Determine the [x, y] coordinate at the center of the cell enclosing the given text.  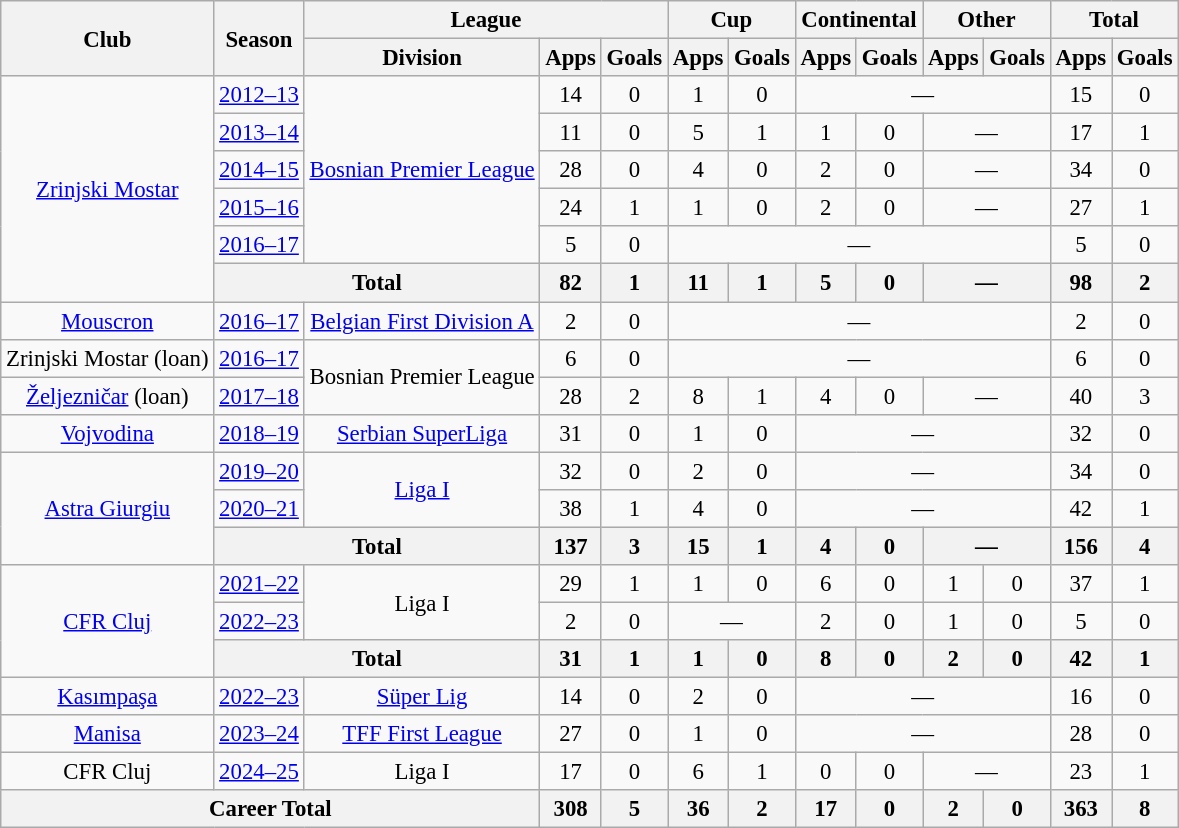
Career Total [270, 809]
Cup [732, 20]
2023–24 [259, 734]
38 [570, 509]
Other [987, 20]
Manisa [108, 734]
2015–16 [259, 208]
Belgian First Division A [422, 321]
Season [259, 38]
40 [1080, 396]
Club [108, 38]
2021–22 [259, 584]
137 [570, 546]
37 [1080, 584]
Mouscron [108, 321]
Continental [859, 20]
2017–18 [259, 396]
2024–25 [259, 772]
24 [570, 208]
Süper Lig [422, 697]
98 [1080, 283]
2014–15 [259, 170]
23 [1080, 772]
2019–20 [259, 471]
2013–14 [259, 133]
Serbian SuperLiga [422, 433]
TFF First League [422, 734]
308 [570, 809]
82 [570, 283]
36 [698, 809]
Željezničar (loan) [108, 396]
29 [570, 584]
363 [1080, 809]
Division [422, 58]
Kasımpaşa [108, 697]
156 [1080, 546]
2012–13 [259, 95]
League [486, 20]
Vojvodina [108, 433]
Zrinjski Mostar (loan) [108, 358]
2020–21 [259, 509]
Zrinjski Mostar [108, 189]
Astra Giurgiu [108, 508]
16 [1080, 697]
2018–19 [259, 433]
